Return the (X, Y) coordinate for the center point of the cell that contains the specified text.  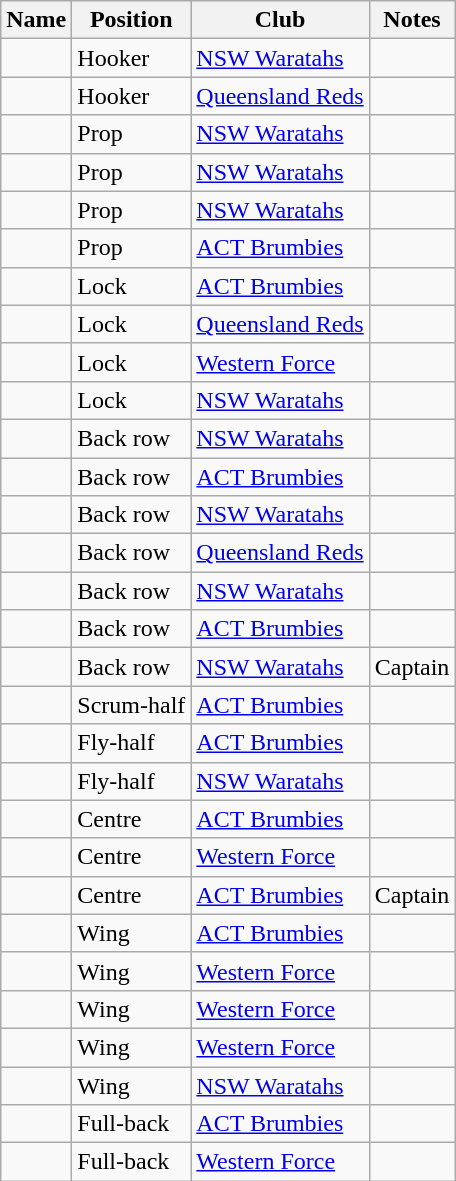
Club (280, 20)
Scrum-half (132, 705)
Notes (412, 20)
Name (36, 20)
Position (132, 20)
